Search for the cell housing the specified text and yield its (X, Y) center coordinate. 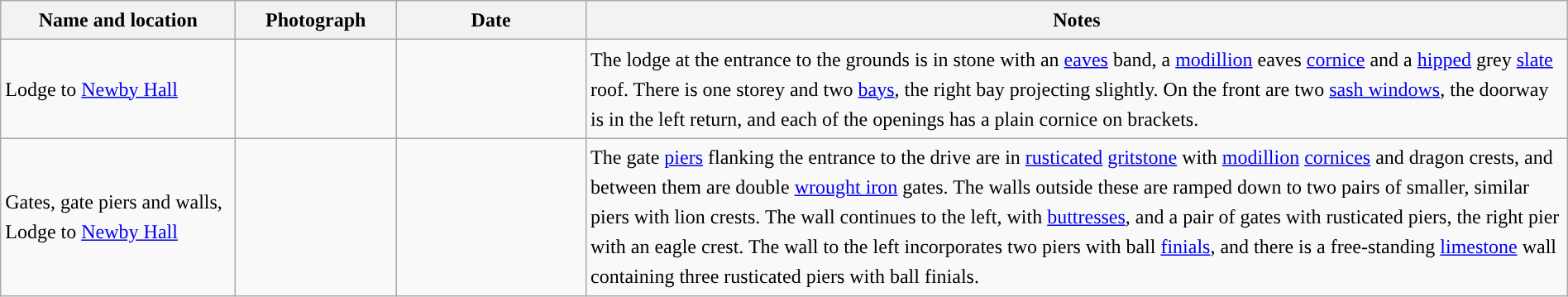
Date (491, 20)
Notes (1077, 20)
Lodge to Newby Hall (118, 89)
Photograph (316, 20)
Name and location (118, 20)
Gates, gate piers and walls,Lodge to Newby Hall (118, 217)
